Determine the [X, Y] coordinate at the center of the cell enclosing the given text.  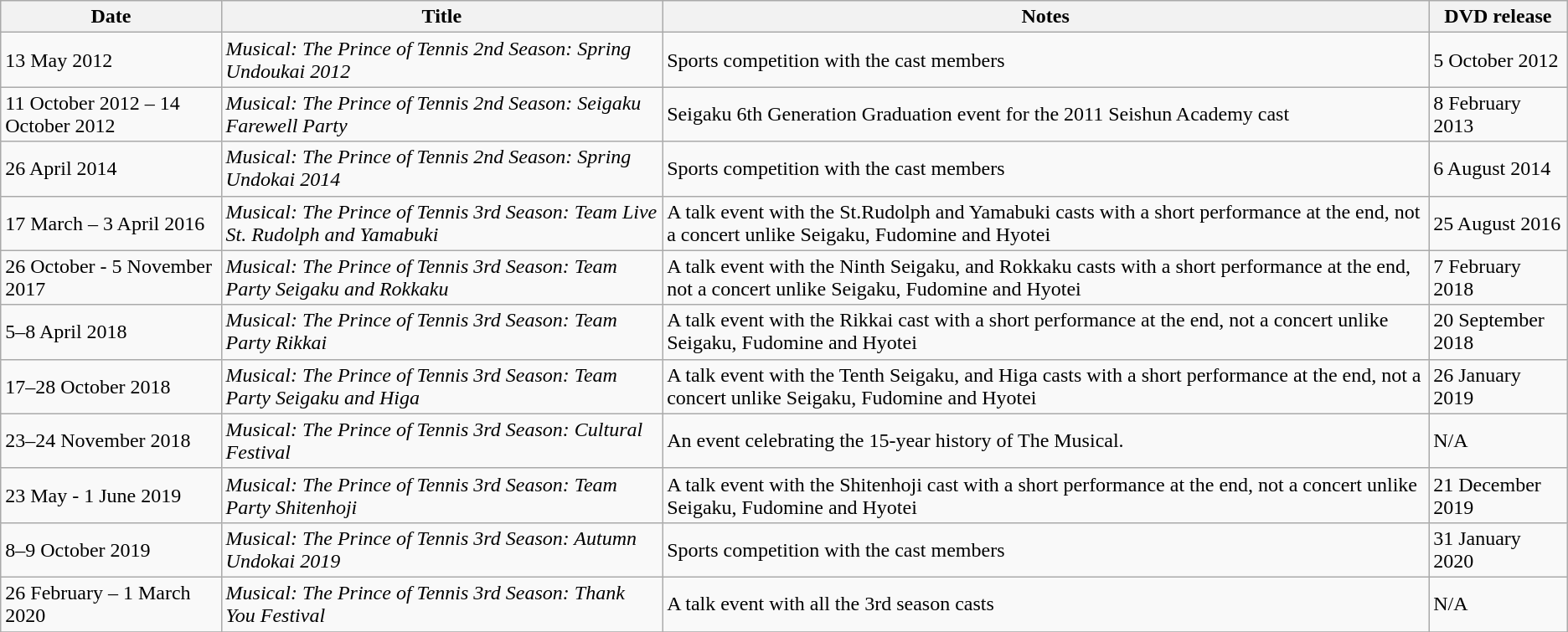
Date [111, 17]
Seigaku 6th Generation Graduation event for the 2011 Seishun Academy cast [1045, 114]
Musical: The Prince of Tennis 3rd Season: Autumn Undokai 2019 [442, 549]
Musical: The Prince of Tennis 3rd Season: Cultural Festival [442, 440]
Musical: The Prince of Tennis 3rd Season: Team Live St. Rudolph and Yamabuki [442, 223]
Musical: The Prince of Tennis 3rd Season: Team Party Shitenhoji [442, 496]
Notes [1045, 17]
Musical: The Prince of Tennis 2nd Season: Seigaku Farewell Party [442, 114]
31 January 2020 [1498, 549]
Musical: The Prince of Tennis 2nd Season: Spring Undokai 2014 [442, 169]
Musical: The Prince of Tennis 3rd Season: Team Party Seigaku and Rokkaku [442, 278]
23–24 November 2018 [111, 440]
8–9 October 2019 [111, 549]
5–8 April 2018 [111, 331]
A talk event with the St.Rudolph and Yamabuki casts with a short performance at the end, not a concert unlike Seigaku, Fudomine and Hyotei [1045, 223]
21 December 2019 [1498, 496]
26 April 2014 [111, 169]
8 February 2013 [1498, 114]
23 May - 1 June 2019 [111, 496]
Musical: The Prince of Tennis 3rd Season: Team Party Seigaku and Higa [442, 387]
25 August 2016 [1498, 223]
An event celebrating the 15-year history of The Musical. [1045, 440]
7 February 2018 [1498, 278]
26 January 2019 [1498, 387]
5 October 2012 [1498, 60]
A talk event with the Shitenhoji cast with a short performance at the end, not a concert unlike Seigaku, Fudomine and Hyotei [1045, 496]
20 September 2018 [1498, 331]
A talk event with the Ninth Seigaku, and Rokkaku casts with a short performance at the end, not a concert unlike Seigaku, Fudomine and Hyotei [1045, 278]
DVD release [1498, 17]
Title [442, 17]
Musical: The Prince of Tennis 3rd Season: Thank You Festival [442, 604]
26 October - 5 November 2017 [111, 278]
A talk event with the Rikkai cast with a short performance at the end, not a concert unlike Seigaku, Fudomine and Hyotei [1045, 331]
Musical: The Prince of Tennis 3rd Season: Team Party Rikkai [442, 331]
17 March – 3 April 2016 [111, 223]
11 October 2012 – 14 October 2012 [111, 114]
17–28 October 2018 [111, 387]
6 August 2014 [1498, 169]
A talk event with the Tenth Seigaku, and Higa casts with a short performance at the end, not a concert unlike Seigaku, Fudomine and Hyotei [1045, 387]
13 May 2012 [111, 60]
A talk event with all the 3rd season casts [1045, 604]
26 February – 1 March 2020 [111, 604]
Musical: The Prince of Tennis 2nd Season: Spring Undoukai 2012 [442, 60]
